Extract the [X, Y] coordinate from the center of the cell holding the provided text.  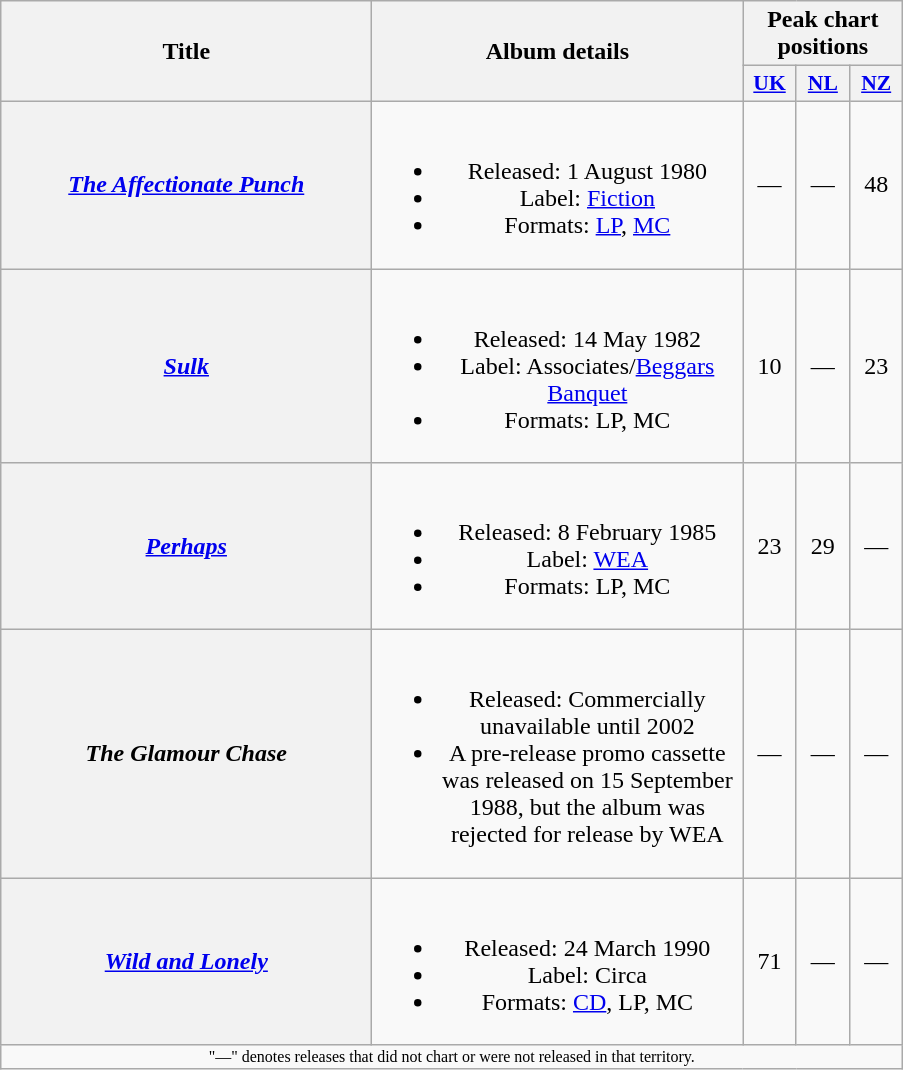
"—" denotes releases that did not chart or were not released in that territory. [452, 1057]
The Glamour Chase [186, 754]
Released: 8 February 1985Label: WEAFormats: LP, MC [558, 546]
UK [770, 84]
48 [876, 184]
NZ [876, 84]
Released: 1 August 1980Label: FictionFormats: LP, MC [558, 184]
71 [770, 962]
NL [822, 84]
Released: 14 May 1982Label: Associates/Beggars BanquetFormats: LP, MC [558, 365]
Released: 24 March 1990Label: CircaFormats: CD, LP, MC [558, 962]
Sulk [186, 365]
Album details [558, 52]
The Affectionate Punch [186, 184]
29 [822, 546]
Wild and Lonely [186, 962]
Title [186, 52]
10 [770, 365]
Peak chart positions [823, 34]
Perhaps [186, 546]
